Provide the [x, y] coordinate of the cell's center where the given text is located.  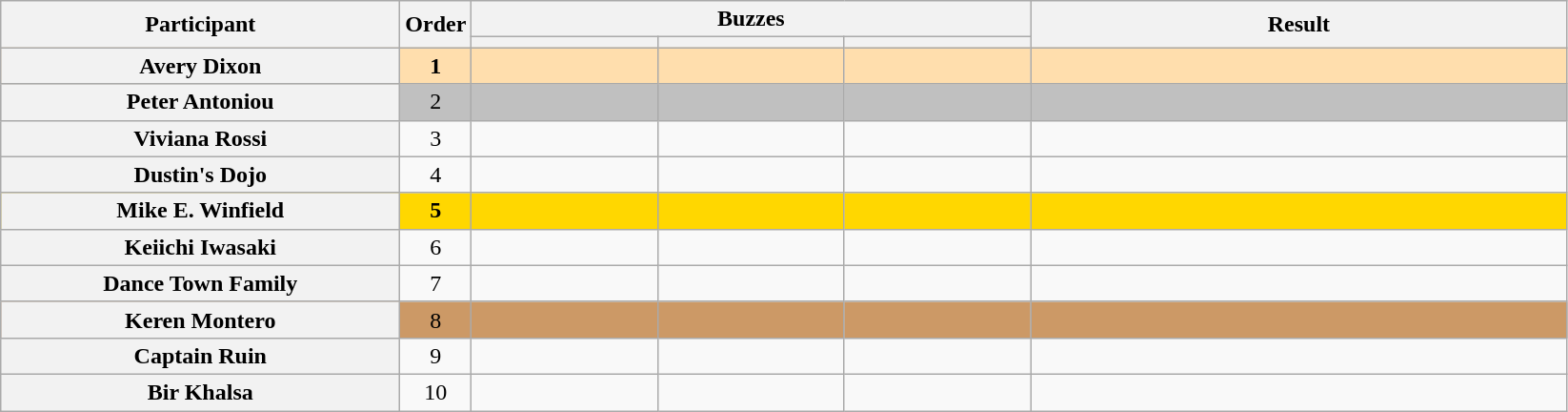
6 [436, 247]
1 [436, 66]
5 [436, 211]
Avery Dixon [200, 66]
Keiichi Iwasaki [200, 247]
Buzzes [751, 19]
Mike E. Winfield [200, 211]
Peter Antoniou [200, 102]
Captain Ruin [200, 356]
Dustin's Dojo [200, 175]
3 [436, 138]
Result [1299, 25]
9 [436, 356]
10 [436, 392]
4 [436, 175]
7 [436, 283]
Dance Town Family [200, 283]
8 [436, 319]
Participant [200, 25]
Keren Montero [200, 319]
Viviana Rossi [200, 138]
2 [436, 102]
Bir Khalsa [200, 392]
Order [436, 25]
